Capture the cell that displays the provided text and extract its [X, Y] central coordinate. 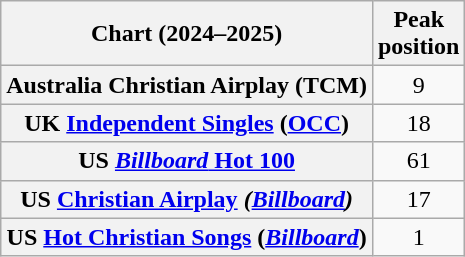
Australia Christian Airplay (TCM) [187, 85]
17 [418, 199]
18 [418, 123]
61 [418, 161]
US Christian Airplay (Billboard) [187, 199]
9 [418, 85]
Peakposition [418, 34]
1 [418, 237]
US Billboard Hot 100 [187, 161]
Chart (2024–2025) [187, 34]
UK Independent Singles (OCC) [187, 123]
US Hot Christian Songs (Billboard) [187, 237]
